From the cell containing the given text, extract its center point as [x, y] coordinate. 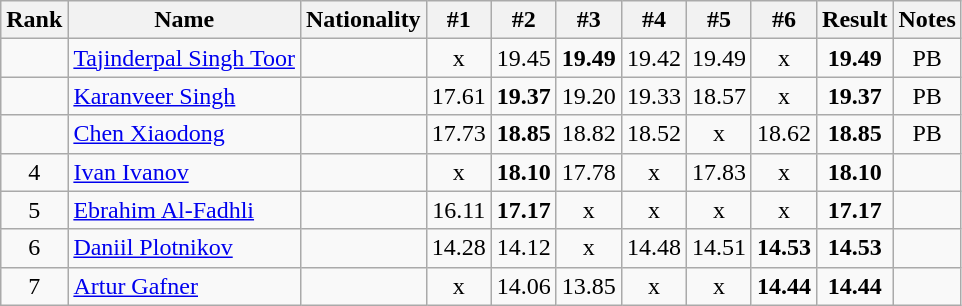
#2 [524, 20]
#6 [784, 20]
Name [184, 20]
Rank [34, 20]
18.62 [784, 134]
14.12 [524, 248]
17.78 [588, 172]
18.52 [654, 134]
14.51 [718, 248]
19.20 [588, 96]
Chen Xiaodong [184, 134]
17.73 [458, 134]
#3 [588, 20]
Nationality [363, 20]
Tajinderpal Singh Toor [184, 58]
5 [34, 210]
14.28 [458, 248]
14.48 [654, 248]
7 [34, 286]
#5 [718, 20]
4 [34, 172]
Artur Gafner [184, 286]
Karanveer Singh [184, 96]
13.85 [588, 286]
Daniil Plotnikov [184, 248]
17.61 [458, 96]
16.11 [458, 210]
18.82 [588, 134]
Notes [927, 20]
19.33 [654, 96]
#4 [654, 20]
19.45 [524, 58]
6 [34, 248]
14.06 [524, 286]
18.57 [718, 96]
Ebrahim Al-Fadhli [184, 210]
Result [855, 20]
19.42 [654, 58]
17.83 [718, 172]
Ivan Ivanov [184, 172]
#1 [458, 20]
